Return the [x, y] coordinate for the center point of the cell that contains the specified text.  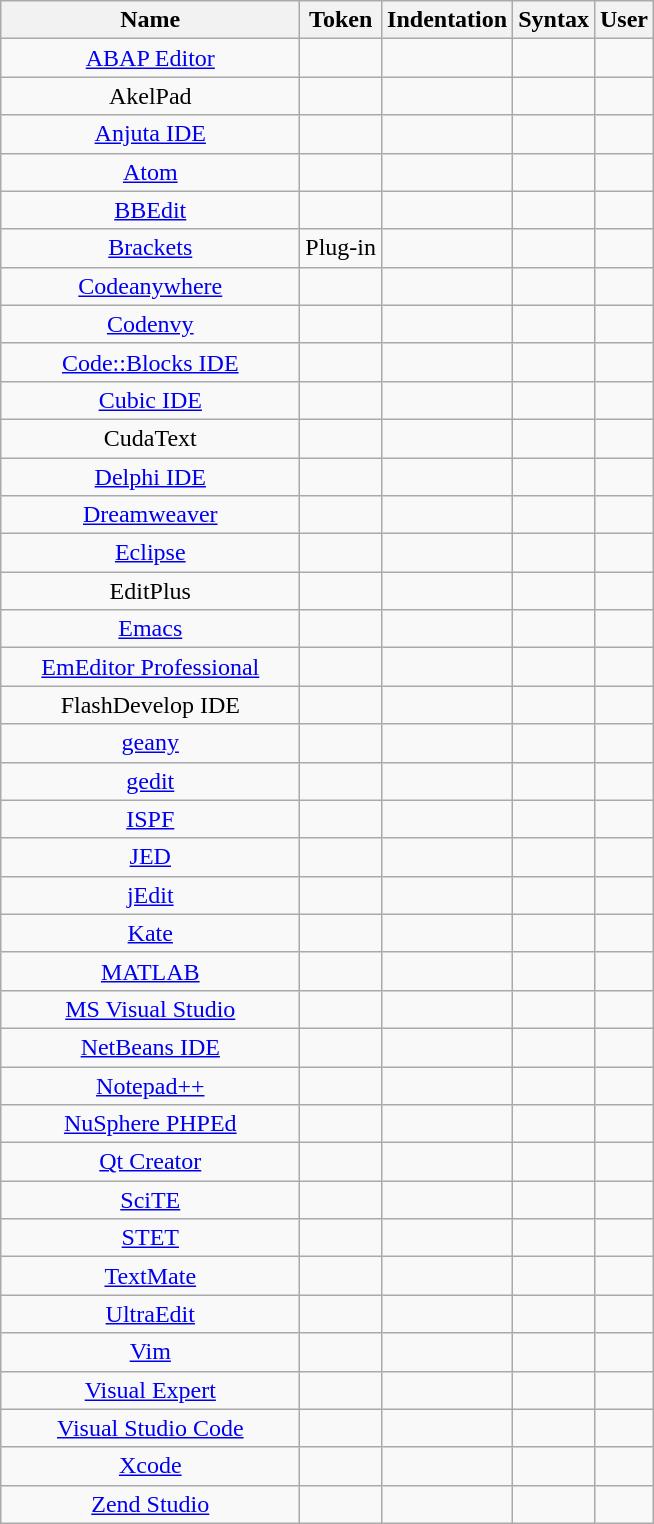
Xcode [150, 1466]
Code::Blocks IDE [150, 362]
Plug-in [341, 248]
EditPlus [150, 591]
Dreamweaver [150, 515]
Syntax [554, 20]
MATLAB [150, 971]
gedit [150, 781]
Codenvy [150, 324]
ABAP Editor [150, 58]
BBEdit [150, 210]
Visual Expert [150, 1390]
Kate [150, 933]
Name [150, 20]
geany [150, 743]
Qt Creator [150, 1162]
Eclipse [150, 553]
NetBeans IDE [150, 1047]
Anjuta IDE [150, 134]
Delphi IDE [150, 477]
Token [341, 20]
Brackets [150, 248]
ISPF [150, 819]
Indentation [448, 20]
Codeanywhere [150, 286]
jEdit [150, 895]
EmEditor Professional [150, 667]
Notepad++ [150, 1085]
Visual Studio Code [150, 1428]
Atom [150, 172]
STET [150, 1238]
JED [150, 857]
NuSphere PHPEd [150, 1124]
FlashDevelop IDE [150, 705]
MS Visual Studio [150, 1009]
Cubic IDE [150, 400]
CudaText [150, 438]
Vim [150, 1352]
Emacs [150, 629]
AkelPad [150, 96]
Zend Studio [150, 1504]
TextMate [150, 1276]
User [624, 20]
SciTE [150, 1200]
UltraEdit [150, 1314]
